Pinpoint the cell where the given text exists, returning its [X, Y] midpoint coordinate. 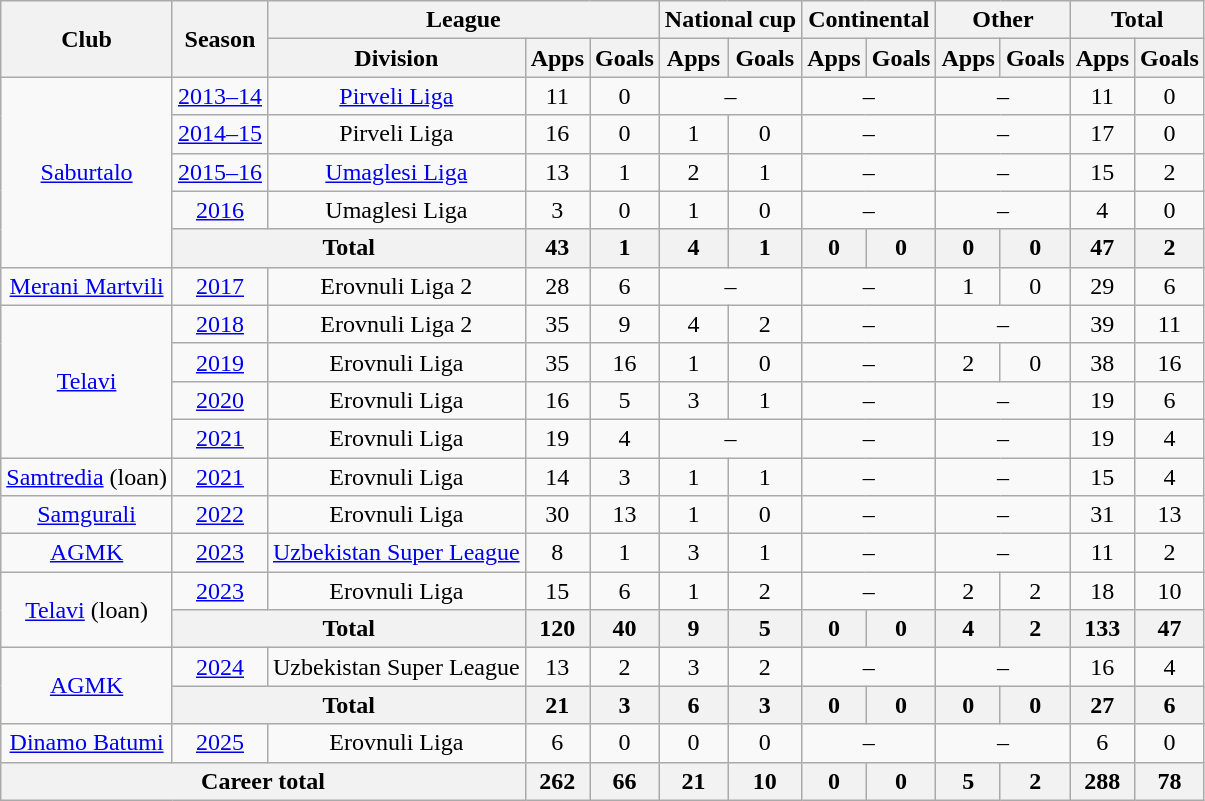
Samgurali [87, 515]
Division [396, 58]
2015–16 [220, 172]
18 [1102, 591]
2025 [220, 743]
2018 [220, 324]
30 [557, 515]
2016 [220, 210]
133 [1102, 629]
2022 [220, 515]
Telavi (loan) [87, 610]
Continental [869, 20]
28 [557, 286]
Club [87, 39]
League [463, 20]
Merani Martvili [87, 286]
31 [1102, 515]
43 [557, 248]
Other [1003, 20]
2019 [220, 362]
27 [1102, 705]
29 [1102, 286]
14 [557, 477]
Dinamo Batumi [87, 743]
78 [1170, 781]
Saburtalo [87, 172]
17 [1102, 134]
39 [1102, 324]
Telavi [87, 381]
8 [557, 553]
National cup [730, 20]
2020 [220, 400]
40 [625, 629]
Samtredia (loan) [87, 477]
262 [557, 781]
Season [220, 39]
120 [557, 629]
Career total [263, 781]
288 [1102, 781]
2014–15 [220, 134]
2013–14 [220, 96]
2024 [220, 667]
38 [1102, 362]
2017 [220, 286]
66 [625, 781]
